Locate the cell with the specified text and output its (X, Y) center coordinate. 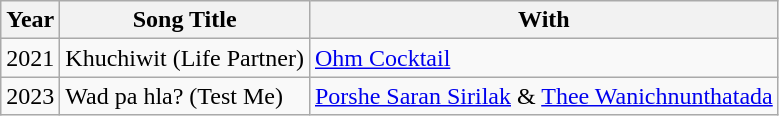
Song Title (185, 20)
Wad pa hla? (Test Me) (185, 96)
Year (30, 20)
Khuchiwit (Life Partner) (185, 58)
Ohm Cocktail (544, 58)
2021 (30, 58)
With (544, 20)
Porshe Saran Sirilak & Thee Wanichnunthatada (544, 96)
2023 (30, 96)
